Scan for the cell matching the given text and deliver its (x, y) coordinate at center. 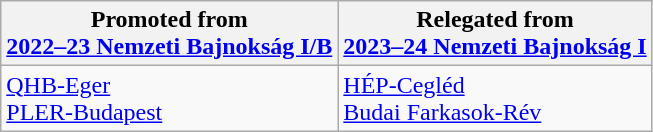
HÉP-CeglédBudai Farkasok-Rév (495, 98)
Promoted from2022–23 Nemzeti Bajnokság I/B (170, 34)
Relegated from2023–24 Nemzeti Bajnokság I (495, 34)
QHB-EgerPLER-Budapest (170, 98)
